Locate the cell with the specified text and output its [X, Y] center coordinate. 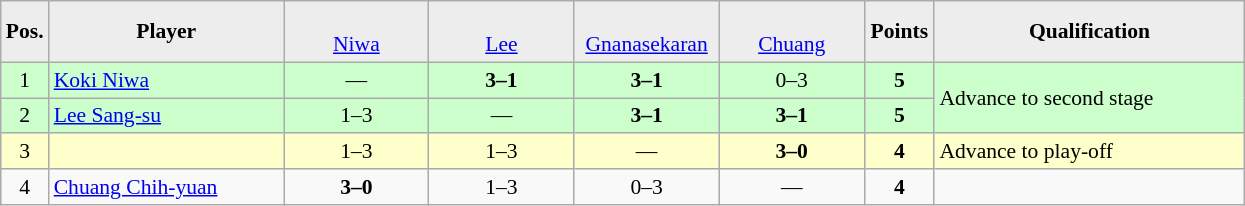
Lee Sang-su [166, 116]
2 [25, 116]
Niwa [356, 32]
Chuang [792, 32]
Chuang Chih-yuan [166, 187]
Koki Niwa [166, 80]
3 [25, 152]
Pos. [25, 32]
Points [899, 32]
Gnanasekaran [646, 32]
Advance to second stage [1089, 98]
Lee [502, 32]
Player [166, 32]
1 [25, 80]
Advance to play-off [1089, 152]
Qualification [1089, 32]
